Determine the [X, Y] coordinate at the center of the cell enclosing the given text.  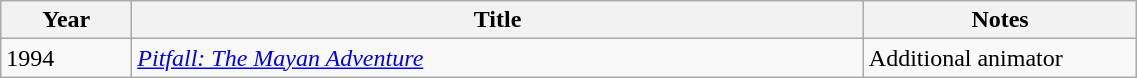
1994 [66, 58]
Additional animator [1000, 58]
Title [498, 20]
Notes [1000, 20]
Year [66, 20]
Pitfall: The Mayan Adventure [498, 58]
